Determine the (x, y) coordinate at the center of the cell enclosing the given text.  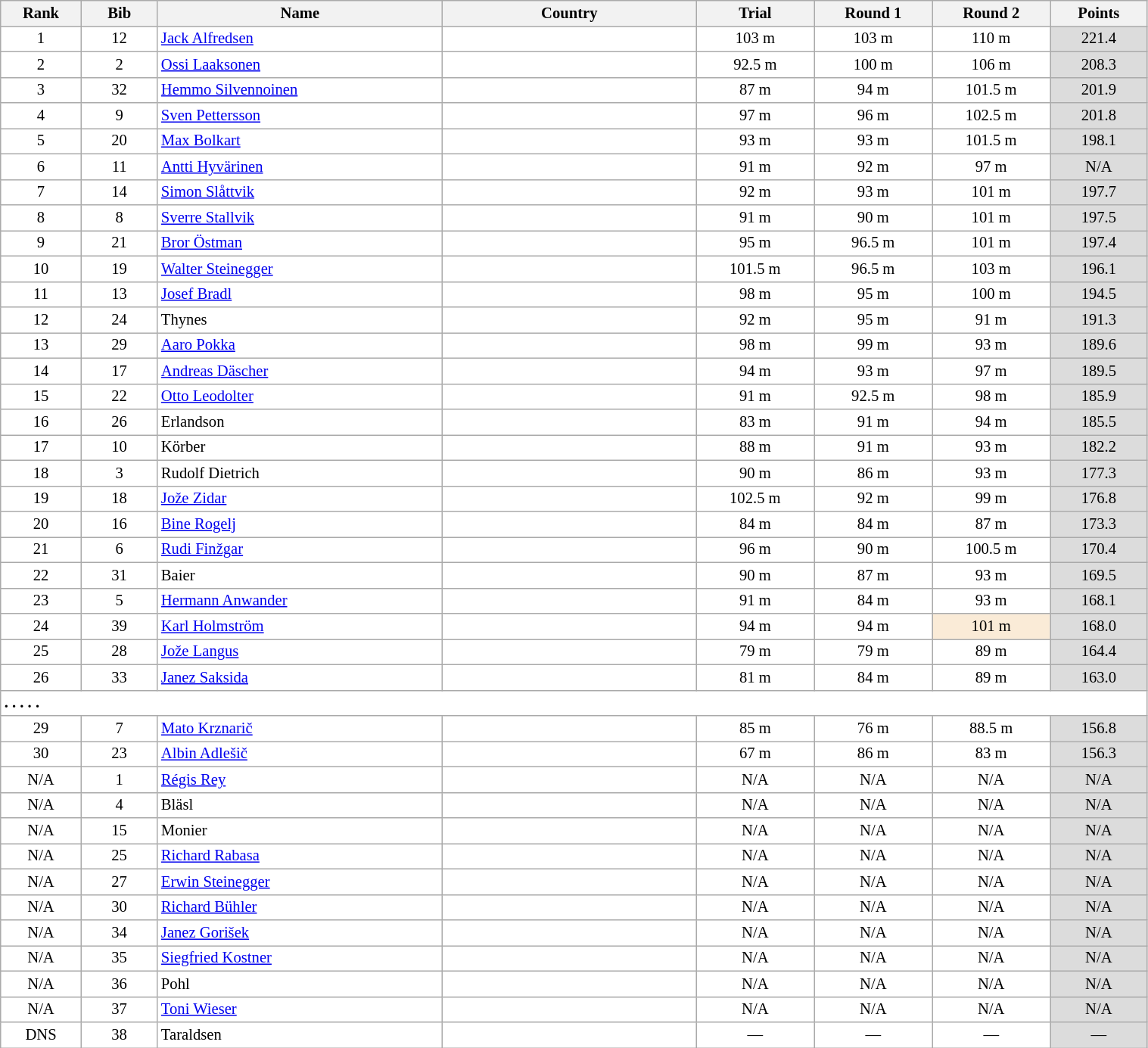
Round 1 (873, 13)
Richard Bühler (300, 907)
Richard Rabasa (300, 856)
Trial (755, 13)
221.4 (1099, 39)
185.9 (1099, 396)
Hermann Anwander (300, 601)
88 m (755, 447)
DNS (41, 1034)
85 m (755, 729)
Bine Rogelj (300, 524)
Rudolf Dietrich (300, 473)
176.8 (1099, 499)
168.1 (1099, 601)
Siegfried Kostner (300, 958)
Hemmo Silvennoinen (300, 90)
Erwin Steinegger (300, 882)
Rudi Finžgar (300, 549)
Antti Hyvärinen (300, 166)
Name (300, 13)
197.4 (1099, 243)
Janez Saksida (300, 677)
38 (120, 1034)
81 m (755, 677)
110 m (991, 39)
Régis Rey (300, 779)
Points (1099, 13)
Max Bolkart (300, 141)
Monier (300, 830)
Sverre Stallvik (300, 217)
Jože Langus (300, 652)
177.3 (1099, 473)
67 m (755, 754)
36 (120, 984)
Thynes (300, 320)
76 m (873, 729)
33 (120, 677)
189.6 (1099, 345)
Rank (41, 13)
Round 2 (991, 13)
Körber (300, 447)
32 (120, 90)
Bib (120, 13)
168.0 (1099, 626)
34 (120, 933)
106 m (991, 64)
100.5 m (991, 549)
35 (120, 958)
27 (120, 882)
156.3 (1099, 754)
Ossi Laaksonen (300, 64)
Albin Adlešič (300, 754)
31 (120, 575)
Andreas Däscher (300, 371)
Country (569, 13)
170.4 (1099, 549)
Walter Steinegger (300, 269)
Taraldsen (300, 1034)
164.4 (1099, 652)
198.1 (1099, 141)
Toni Wieser (300, 1009)
194.5 (1099, 294)
Josef Bradl (300, 294)
208.3 (1099, 64)
28 (120, 652)
201.9 (1099, 90)
163.0 (1099, 677)
191.3 (1099, 320)
Jack Alfredsen (300, 39)
197.5 (1099, 217)
196.1 (1099, 269)
201.8 (1099, 116)
Bror Östman (300, 243)
. . . . . (574, 703)
156.8 (1099, 729)
Baier (300, 575)
Sven Pettersson (300, 116)
Janez Gorišek (300, 933)
Mato Krznarič (300, 729)
Simon Slåttvik (300, 192)
182.2 (1099, 447)
169.5 (1099, 575)
39 (120, 626)
189.5 (1099, 371)
Aaro Pokka (300, 345)
185.5 (1099, 421)
Karl Holmström (300, 626)
37 (120, 1009)
88.5 m (991, 729)
197.7 (1099, 192)
173.3 (1099, 524)
Jože Zidar (300, 499)
Erlandson (300, 421)
Otto Leodolter (300, 396)
Pohl (300, 984)
Bläsl (300, 805)
